Output the [x, y] coordinate of the center of the cell containing the given text.  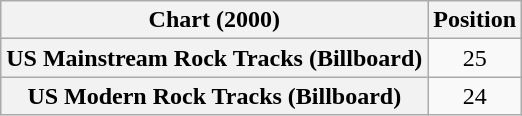
25 [475, 58]
US Mainstream Rock Tracks (Billboard) [214, 58]
Chart (2000) [214, 20]
24 [475, 96]
Position [475, 20]
US Modern Rock Tracks (Billboard) [214, 96]
